For the text-containing cell, return its midpoint in [X, Y] coordinate format. 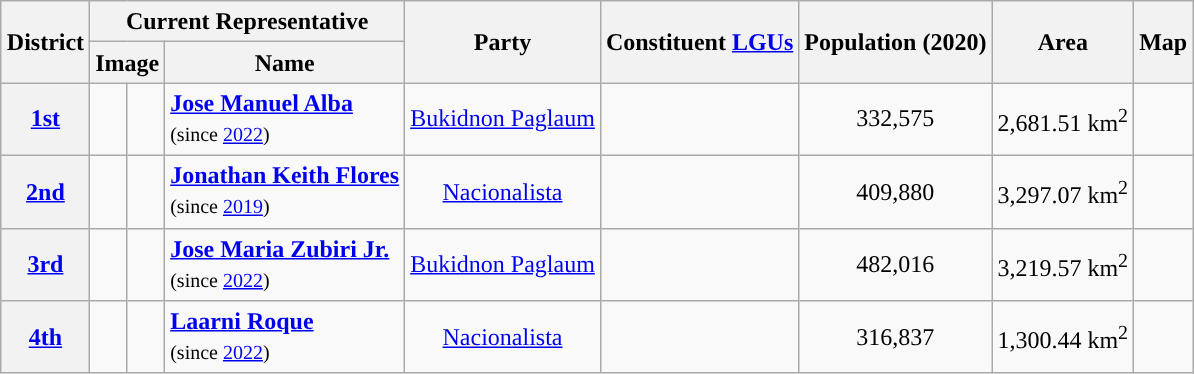
4th [45, 338]
Jonathan Keith Flores(since 2019) [285, 192]
Laarni Roque(since 2022) [285, 338]
Jose Manuel Alba(since 2022) [285, 120]
1st [45, 120]
409,880 [896, 192]
482,016 [896, 264]
2,681.51 km2 [1063, 120]
District [45, 42]
Jose Maria Zubiri Jr.(since 2022) [285, 264]
Image [128, 62]
Map [1164, 42]
2nd [45, 192]
Name [285, 62]
3rd [45, 264]
Population (2020) [896, 42]
Area [1063, 42]
3,297.07 km2 [1063, 192]
Constituent LGUs [699, 42]
332,575 [896, 120]
3,219.57 km2 [1063, 264]
Current Representative [248, 22]
316,837 [896, 338]
1,300.44 km2 [1063, 338]
Party [503, 42]
